Determine the [x, y] coordinate at the center of the cell enclosing the given text.  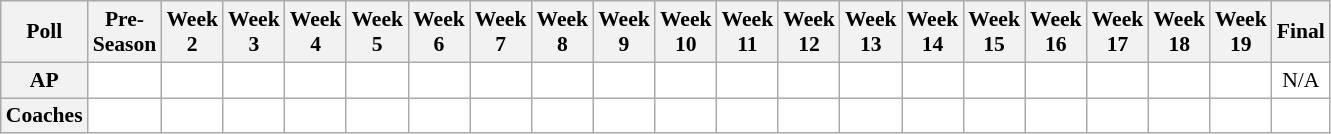
Week10 [686, 32]
Pre-Season [125, 32]
Week11 [748, 32]
Week4 [316, 32]
Week8 [562, 32]
Week7 [501, 32]
Week12 [809, 32]
Week3 [254, 32]
Poll [44, 32]
Coaches [44, 116]
Week19 [1241, 32]
Week9 [624, 32]
Week5 [377, 32]
Week14 [933, 32]
Week15 [994, 32]
Week6 [439, 32]
Week13 [871, 32]
Week18 [1179, 32]
AP [44, 80]
Week2 [192, 32]
Week17 [1118, 32]
Week16 [1056, 32]
N/A [1301, 80]
Final [1301, 32]
